Search for the cell housing the specified text and yield its (X, Y) center coordinate. 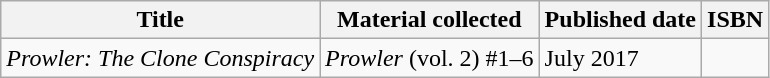
July 2017 (620, 58)
Title (160, 20)
Prowler: The Clone Conspiracy (160, 58)
Material collected (430, 20)
ISBN (736, 20)
Published date (620, 20)
Prowler (vol. 2) #1–6 (430, 58)
